Scan for the cell matching the given text and deliver its [X, Y] coordinate at center. 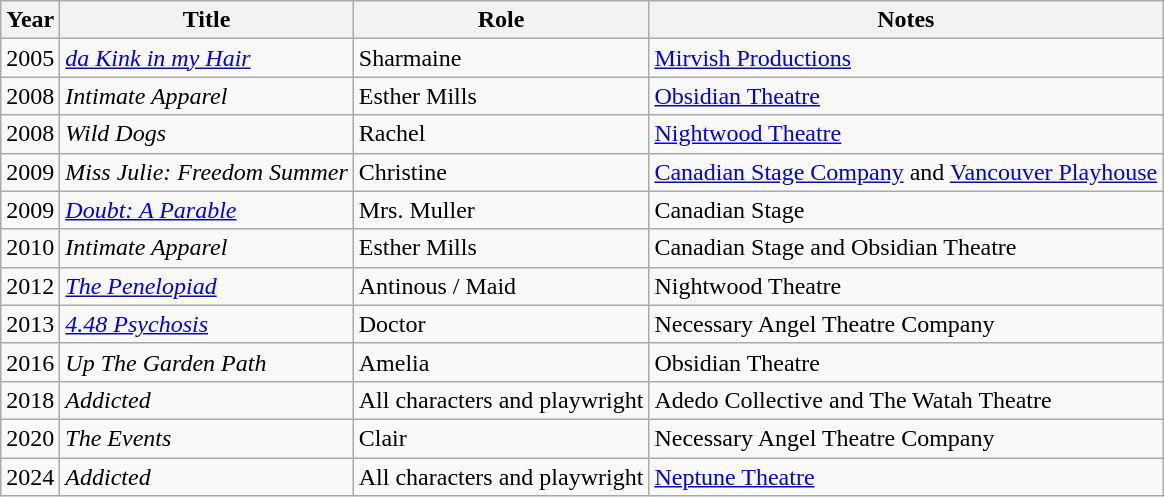
Title [206, 20]
Rachel [501, 134]
2005 [30, 58]
Antinous / Maid [501, 286]
Role [501, 20]
Neptune Theatre [906, 477]
4.48 Psychosis [206, 324]
Sharmaine [501, 58]
Clair [501, 438]
Mrs. Muller [501, 210]
Canadian Stage [906, 210]
2016 [30, 362]
Canadian Stage and Obsidian Theatre [906, 248]
Notes [906, 20]
2018 [30, 400]
Christine [501, 172]
2024 [30, 477]
Mirvish Productions [906, 58]
Adedo Collective and The Watah Theatre [906, 400]
Up The Garden Path [206, 362]
Wild Dogs [206, 134]
Doubt: A Parable [206, 210]
2013 [30, 324]
2020 [30, 438]
The Events [206, 438]
Miss Julie: Freedom Summer [206, 172]
da Kink in my Hair [206, 58]
Year [30, 20]
2010 [30, 248]
Amelia [501, 362]
Canadian Stage Company and Vancouver Playhouse [906, 172]
Doctor [501, 324]
The Penelopiad [206, 286]
2012 [30, 286]
